Return the (x, y) coordinate for the center point of the cell that contains the specified text.  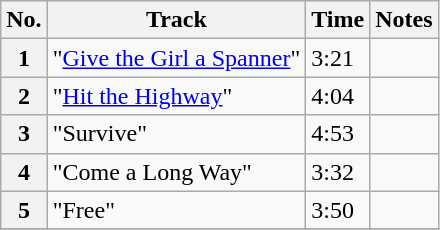
3:32 (338, 172)
4 (24, 172)
1 (24, 58)
"Give the Girl a Spanner" (176, 58)
"Free" (176, 210)
Track (176, 20)
5 (24, 210)
"Hit the Highway" (176, 96)
Notes (404, 20)
"Come a Long Way" (176, 172)
4:04 (338, 96)
4:53 (338, 134)
2 (24, 96)
Time (338, 20)
No. (24, 20)
3:21 (338, 58)
3:50 (338, 210)
3 (24, 134)
"Survive" (176, 134)
